For the text-containing cell, return its midpoint in [X, Y] coordinate format. 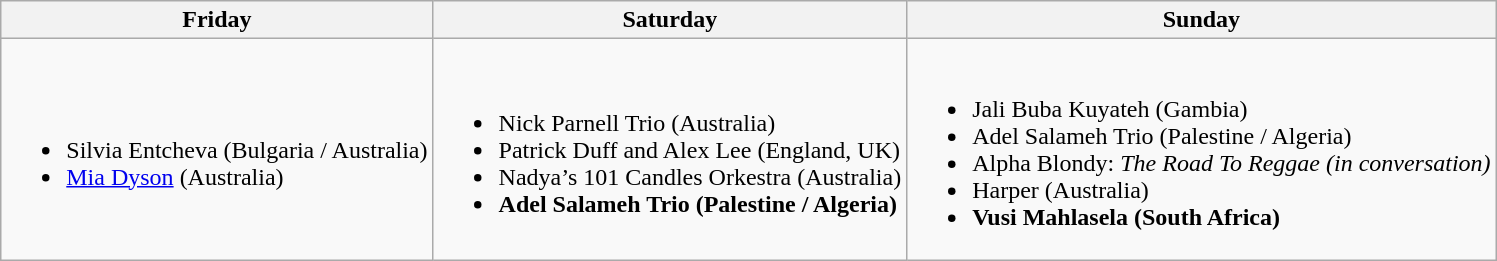
Silvia Entcheva (Bulgaria / Australia)Mia Dyson (Australia) [217, 150]
Saturday [670, 20]
Nick Parnell Trio (Australia)Patrick Duff and Alex Lee (England, UK)Nadya’s 101 Candles Orkestra (Australia)Adel Salameh Trio (Palestine / Algeria) [670, 150]
Sunday [1202, 20]
Friday [217, 20]
